Determine the [x, y] coordinate at the center of the cell enclosing the given text.  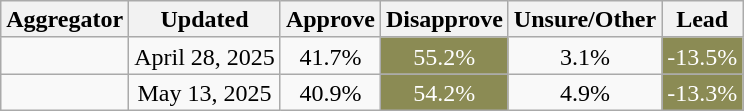
Aggregator [65, 20]
April 28, 2025 [205, 56]
Lead [702, 20]
May 13, 2025 [205, 92]
Unsure/Other [584, 20]
Approve [330, 20]
41.7% [330, 56]
55.2% [444, 56]
-13.3% [702, 92]
-13.5% [702, 56]
54.2% [444, 92]
4.9% [584, 92]
Disapprove [444, 20]
3.1% [584, 56]
Updated [205, 20]
40.9% [330, 92]
